Provide the (x, y) coordinate of the cell's center where the given text is located.  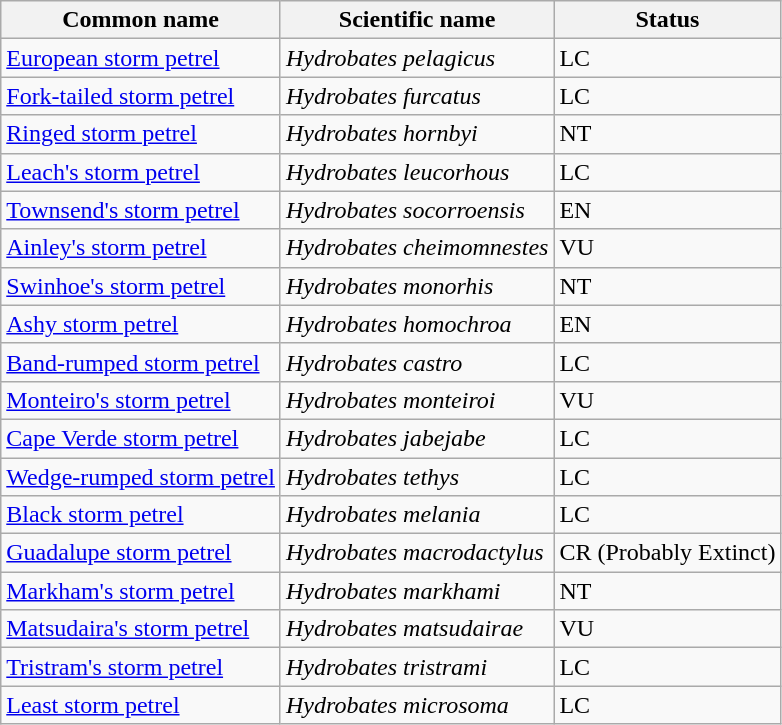
Hydrobates tethys (416, 477)
Guadalupe storm petrel (141, 553)
CR (Probably Extinct) (668, 553)
Least storm petrel (141, 705)
Scientific name (416, 20)
Fork-tailed storm petrel (141, 96)
Wedge-rumped storm petrel (141, 477)
Hydrobates macrodactylus (416, 553)
Leach's storm petrel (141, 172)
Hydrobates homochroa (416, 324)
Swinhoe's storm petrel (141, 286)
Hydrobates tristrami (416, 667)
Hydrobates monteiroi (416, 400)
Hydrobates pelagicus (416, 58)
Ashy storm petrel (141, 324)
Cape Verde storm petrel (141, 438)
Hydrobates markhami (416, 591)
Hydrobates castro (416, 362)
Hydrobates leucorhous (416, 172)
Tristram's storm petrel (141, 667)
Band-rumped storm petrel (141, 362)
European storm petrel (141, 58)
Common name (141, 20)
Hydrobates matsudairae (416, 629)
Hydrobates hornbyi (416, 134)
Ainley's storm petrel (141, 248)
Black storm petrel (141, 515)
Hydrobates furcatus (416, 96)
Townsend's storm petrel (141, 210)
Ringed storm petrel (141, 134)
Hydrobates jabejabe (416, 438)
Hydrobates monorhis (416, 286)
Status (668, 20)
Monteiro's storm petrel (141, 400)
Hydrobates socorroensis (416, 210)
Hydrobates cheimomnestes (416, 248)
Hydrobates melania (416, 515)
Markham's storm petrel (141, 591)
Hydrobates microsoma (416, 705)
Matsudaira's storm petrel (141, 629)
